Pinpoint the cell where the given text exists, returning its (x, y) midpoint coordinate. 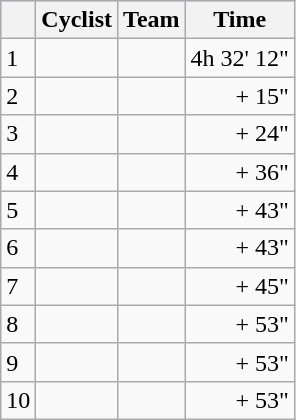
Time (240, 20)
6 (18, 248)
8 (18, 324)
3 (18, 134)
10 (18, 400)
4h 32' 12" (240, 58)
2 (18, 96)
4 (18, 172)
9 (18, 362)
Cyclist (77, 20)
+ 24" (240, 134)
+ 45" (240, 286)
1 (18, 58)
7 (18, 286)
+ 36" (240, 172)
5 (18, 210)
+ 15" (240, 96)
Team (152, 20)
